Output the (X, Y) coordinate of the center of the cell containing the given text.  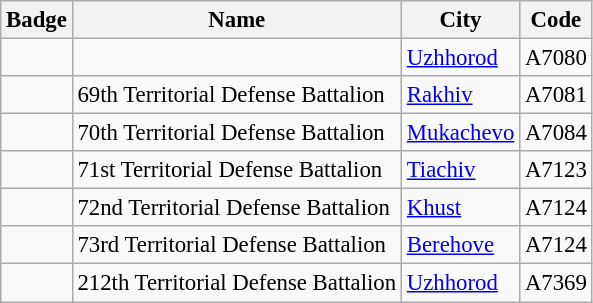
Mukachevo (460, 133)
Berehove (460, 245)
Rakhiv (460, 95)
71st Territorial Defense Battalion (236, 170)
73rd Territorial Defense Battalion (236, 245)
А7123 (556, 170)
72nd Territorial Defense Battalion (236, 208)
Code (556, 20)
А7081 (556, 95)
Name (236, 20)
212th Territorial Defense Battalion (236, 283)
А7080 (556, 58)
Tiachiv (460, 170)
City (460, 20)
Badge (36, 20)
69th Territorial Defense Battalion (236, 95)
70th Territorial Defense Battalion (236, 133)
А7369 (556, 283)
А7084 (556, 133)
Khust (460, 208)
